For the text-containing cell, return its midpoint in [X, Y] coordinate format. 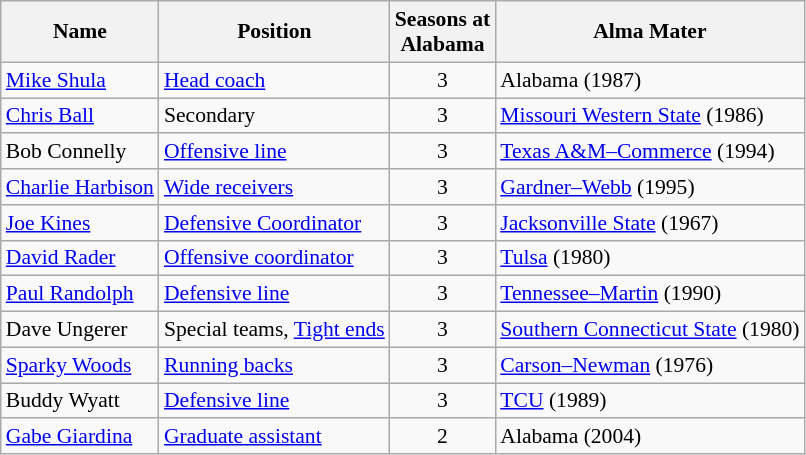
Southern Connecticut State (1980) [650, 330]
Gardner–Webb (1995) [650, 187]
Jacksonville State (1967) [650, 223]
Dave Ungerer [80, 330]
Tennessee–Martin (1990) [650, 294]
Wide receivers [274, 187]
Running backs [274, 365]
Offensive line [274, 152]
Name [80, 32]
David Rader [80, 258]
Head coach [274, 80]
Alabama (2004) [650, 437]
Texas A&M–Commerce (1994) [650, 152]
Missouri Western State (1986) [650, 116]
Charlie Harbison [80, 187]
Sparky Woods [80, 365]
Chris Ball [80, 116]
Alabama (1987) [650, 80]
Joe Kines [80, 223]
Mike Shula [80, 80]
Paul Randolph [80, 294]
Carson–Newman (1976) [650, 365]
Graduate assistant [274, 437]
Defensive Coordinator [274, 223]
Position [274, 32]
Secondary [274, 116]
Seasons atAlabama [442, 32]
Buddy Wyatt [80, 401]
Special teams, Tight ends [274, 330]
Offensive coordinator [274, 258]
TCU (1989) [650, 401]
Alma Mater [650, 32]
2 [442, 437]
Gabe Giardina [80, 437]
Tulsa (1980) [650, 258]
Bob Connelly [80, 152]
